Locate the cell with the specified text and output its (X, Y) center coordinate. 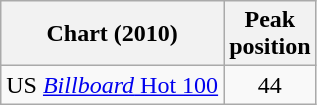
44 (270, 85)
US Billboard Hot 100 (112, 85)
Peakposition (270, 34)
Chart (2010) (112, 34)
